Scan for the cell matching the given text and deliver its (x, y) coordinate at center. 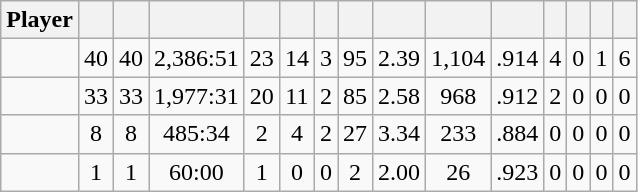
1,104 (458, 58)
11 (296, 96)
968 (458, 96)
20 (262, 96)
95 (356, 58)
Player (40, 20)
.884 (518, 134)
60:00 (197, 172)
23 (262, 58)
3.34 (400, 134)
.923 (518, 172)
26 (458, 172)
.912 (518, 96)
85 (356, 96)
14 (296, 58)
2,386:51 (197, 58)
1,977:31 (197, 96)
6 (624, 58)
27 (356, 134)
233 (458, 134)
3 (326, 58)
2.58 (400, 96)
485:34 (197, 134)
.914 (518, 58)
2.00 (400, 172)
2.39 (400, 58)
